From the cell containing the given text, extract its center point as (x, y) coordinate. 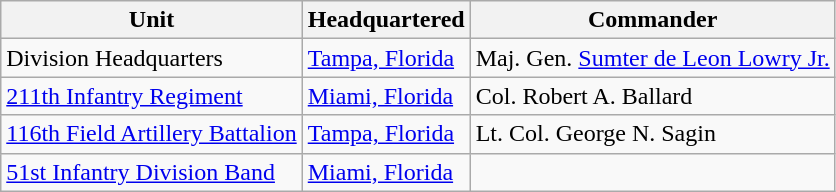
Division Headquarters (152, 58)
Col. Robert A. Ballard (652, 96)
Unit (152, 20)
Maj. Gen. Sumter de Leon Lowry Jr. (652, 58)
211th Infantry Regiment (152, 96)
Commander (652, 20)
Lt. Col. George N. Sagin (652, 134)
51st Infantry Division Band (152, 172)
Headquartered (386, 20)
116th Field Artillery Battalion (152, 134)
